Determine the (X, Y) coordinate at the center of the cell enclosing the given text.  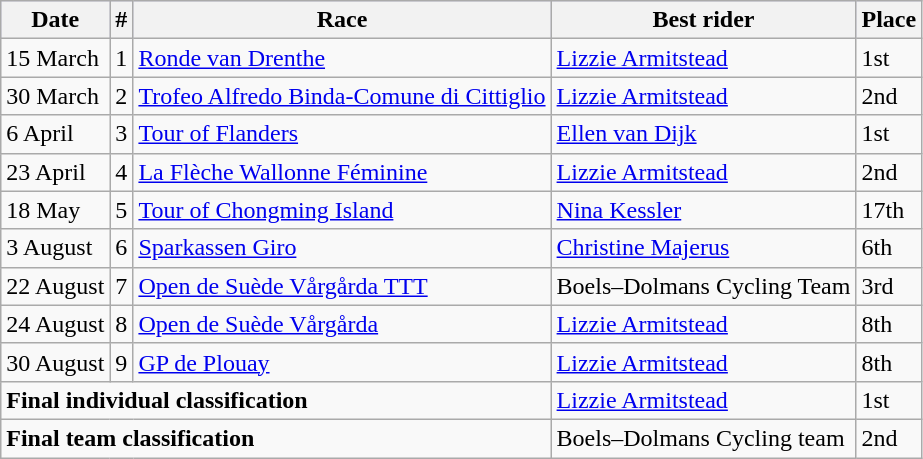
Place (889, 20)
Best rider (704, 20)
Nina Kessler (704, 210)
Final individual classification (276, 400)
GP de Plouay (342, 362)
30 August (56, 362)
30 March (56, 96)
Open de Suède Vårgårda TTT (342, 286)
Tour of Chongming Island (342, 210)
4 (122, 172)
2 (122, 96)
Christine Majerus (704, 248)
24 August (56, 324)
9 (122, 362)
8 (122, 324)
Boels–Dolmans Cycling Team (704, 286)
3 (122, 134)
Ellen van Dijk (704, 134)
6 April (56, 134)
Ronde van Drenthe (342, 58)
22 August (56, 286)
Date (56, 20)
Race (342, 20)
1 (122, 58)
5 (122, 210)
3rd (889, 286)
La Flèche Wallonne Féminine (342, 172)
23 April (56, 172)
3 August (56, 248)
Final team classification (276, 438)
7 (122, 286)
17th (889, 210)
Trofeo Alfredo Binda-Comune di Cittiglio (342, 96)
# (122, 20)
Tour of Flanders (342, 134)
Open de Suède Vårgårda (342, 324)
18 May (56, 210)
6th (889, 248)
15 March (56, 58)
Boels–Dolmans Cycling team (704, 438)
6 (122, 248)
Sparkassen Giro (342, 248)
